From the cell containing the given text, extract its center point as [x, y] coordinate. 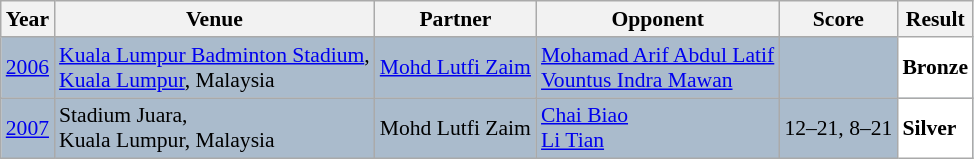
2007 [28, 128]
Venue [214, 19]
Year [28, 19]
Opponent [658, 19]
2006 [28, 68]
Score [838, 19]
Mohamad Arif Abdul Latif Vountus Indra Mawan [658, 68]
Partner [456, 19]
Bronze [935, 68]
12–21, 8–21 [838, 128]
Result [935, 19]
Chai Biao Li Tian [658, 128]
Silver [935, 128]
Stadium Juara,Kuala Lumpur, Malaysia [214, 128]
Kuala Lumpur Badminton Stadium,Kuala Lumpur, Malaysia [214, 68]
